Scan for the cell matching the given text and deliver its (x, y) coordinate at center. 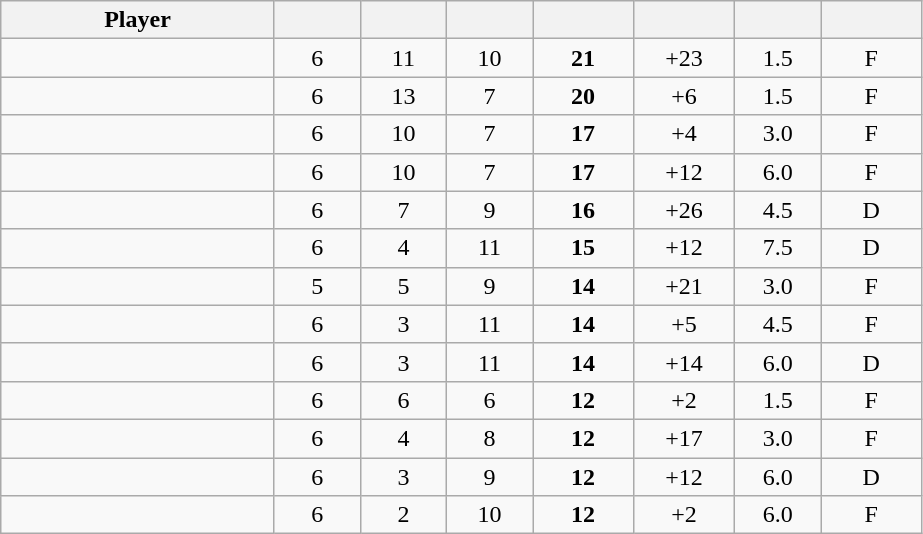
13 (403, 96)
+6 (684, 96)
+26 (684, 210)
7.5 (778, 248)
21 (582, 58)
16 (582, 210)
+4 (684, 134)
8 (489, 438)
Player (138, 20)
15 (582, 248)
+21 (684, 286)
+17 (684, 438)
20 (582, 96)
+23 (684, 58)
2 (403, 515)
+14 (684, 362)
+5 (684, 324)
